Capture the cell that displays the provided text and extract its [x, y] central coordinate. 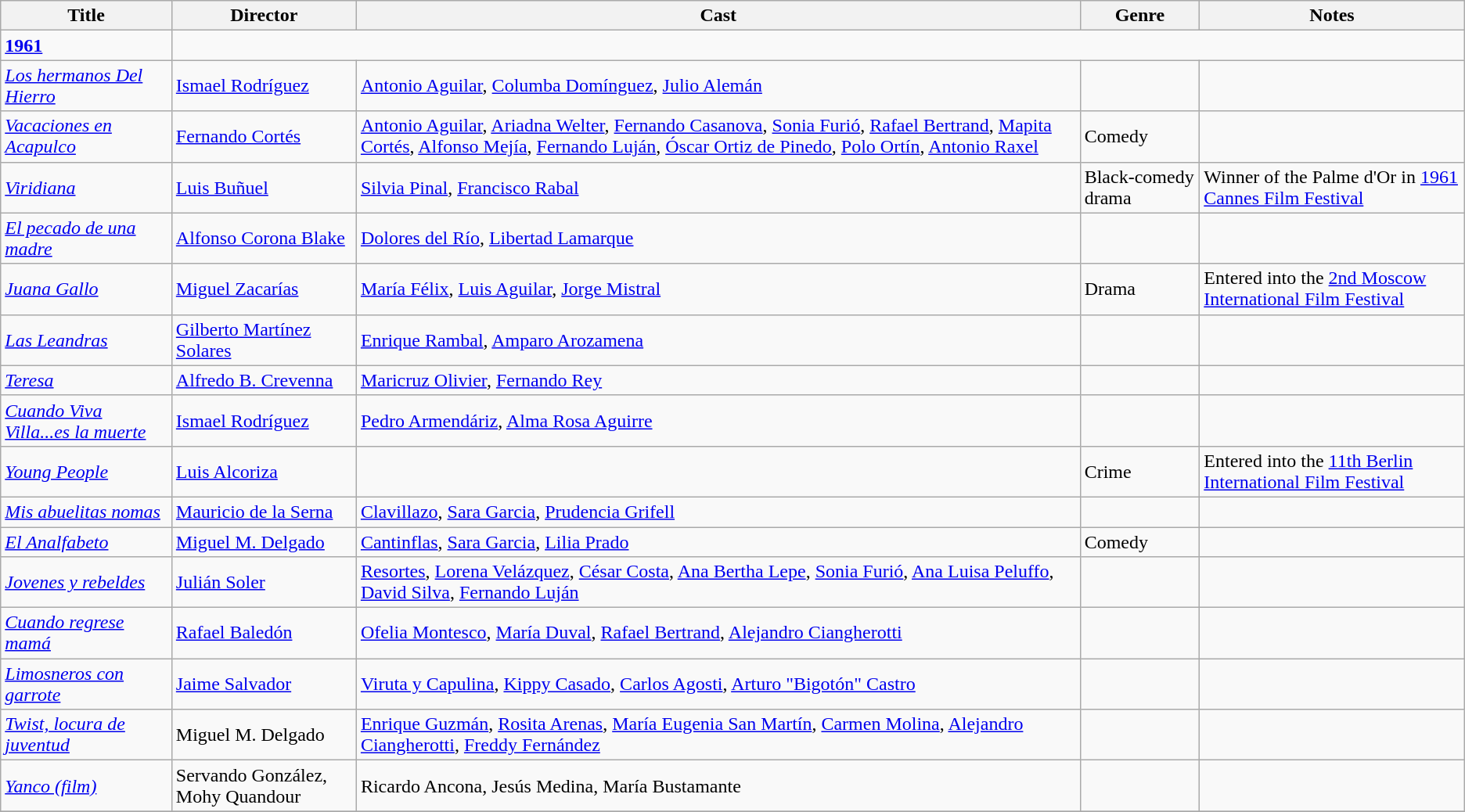
Mis abuelitas nomas [86, 512]
Entered into the 2nd Moscow International Film Festival [1332, 289]
Title [86, 16]
Entered into the 11th Berlin International Film Festival [1332, 471]
Twist, locura de juventud [86, 735]
Rafael Baledón [264, 634]
Los hermanos Del Hierro [86, 86]
Miguel Zacarías [264, 289]
1961 [86, 45]
Cuando regrese mamá [86, 634]
Viruta y Capulina, Kippy Casado, Carlos Agosti, Arturo "Bigotón" Castro [718, 684]
Viridiana [86, 188]
Jovenes y rebeldes [86, 582]
Vacaciones en Acapulco [86, 136]
Servando González, Mohy Quandour [264, 785]
Jaime Salvador [264, 684]
Luis Buñuel [264, 188]
Gilberto Martínez Solares [264, 340]
Yanco (film) [86, 785]
Director [264, 16]
Drama [1139, 289]
Limosneros con garrote [86, 684]
Notes [1332, 16]
Crime [1139, 471]
Cast [718, 16]
Silvia Pinal, Francisco Rabal [718, 188]
Enrique Rambal, Amparo Arozamena [718, 340]
Las Leandras [86, 340]
Cuando Viva Villa...es la muerte [86, 421]
Teresa [86, 380]
Dolores del Río, Libertad Lamarque [718, 238]
Maricruz Olivier, Fernando Rey [718, 380]
María Félix, Luis Aguilar, Jorge Mistral [718, 289]
Pedro Armendáriz, Alma Rosa Aguirre [718, 421]
Clavillazo, Sara Garcia, Prudencia Grifell [718, 512]
Ricardo Ancona, Jesús Medina, María Bustamante [718, 785]
El Analfabeto [86, 542]
Genre [1139, 16]
Fernando Cortés [264, 136]
Julián Soler [264, 582]
Luis Alcoriza [264, 471]
Antonio Aguilar, Columba Domínguez, Julio Alemán [718, 86]
Young People [86, 471]
Alfonso Corona Blake [264, 238]
Resortes, Lorena Velázquez, César Costa, Ana Bertha Lepe, Sonia Furió, Ana Luisa Peluffo, David Silva, Fernando Luján [718, 582]
Mauricio de la Serna [264, 512]
Black-comedy drama [1139, 188]
Alfredo B. Crevenna [264, 380]
Winner of the Palme d'Or in 1961 Cannes Film Festival [1332, 188]
Enrique Guzmán, Rosita Arenas, María Eugenia San Martín, Carmen Molina, Alejandro Ciangherotti, Freddy Fernández [718, 735]
Ofelia Montesco, María Duval, Rafael Bertrand, Alejandro Ciangherotti [718, 634]
Cantinflas, Sara Garcia, Lilia Prado [718, 542]
Juana Gallo [86, 289]
El pecado de una madre [86, 238]
